Find where the given text appears and provide that cell's center as [X, Y] coordinate. 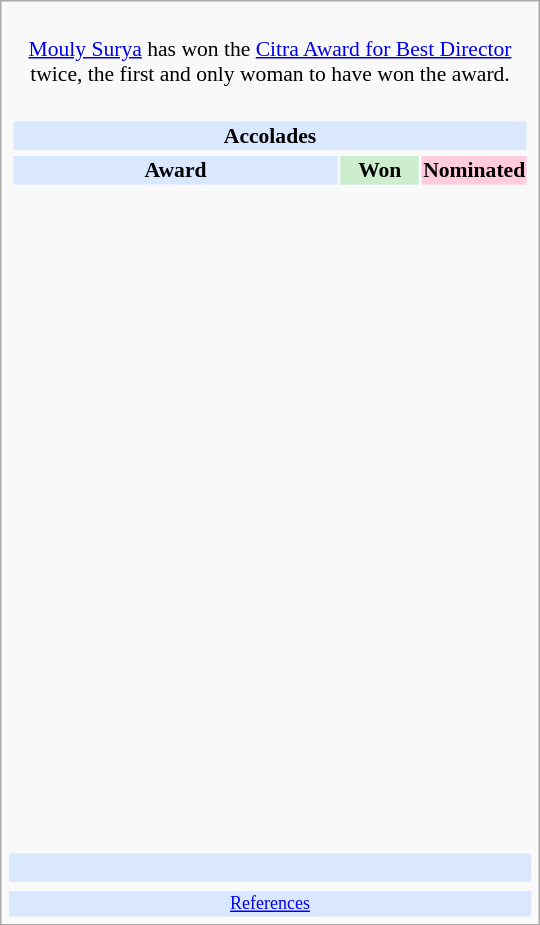
Won [380, 170]
Nominated [474, 170]
Mouly Surya has won the Citra Award for Best Director twice, the first and only woman to have won the award. [270, 49]
Accolades Award Won Nominated [270, 470]
References [270, 904]
Award [175, 170]
Accolades [270, 135]
